Capture the cell that displays the provided text and extract its [x, y] central coordinate. 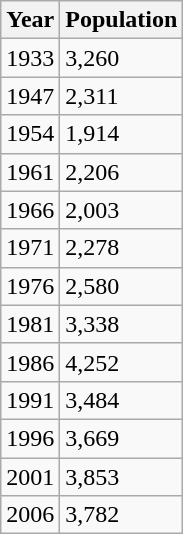
3,484 [122, 400]
2,278 [122, 248]
3,260 [122, 58]
2,206 [122, 172]
3,853 [122, 477]
1954 [30, 134]
3,782 [122, 515]
3,669 [122, 438]
1986 [30, 362]
Year [30, 20]
1981 [30, 324]
1947 [30, 96]
1971 [30, 248]
4,252 [122, 362]
Population [122, 20]
1996 [30, 438]
2006 [30, 515]
2,003 [122, 210]
3,338 [122, 324]
1966 [30, 210]
1,914 [122, 134]
1991 [30, 400]
1961 [30, 172]
2,580 [122, 286]
1976 [30, 286]
1933 [30, 58]
2001 [30, 477]
2,311 [122, 96]
